Return (x, y) of the center of cell containing provided text 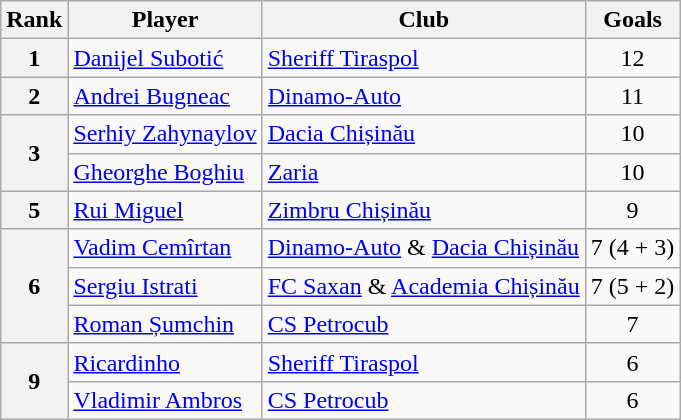
FC Saxan & Academia Chișinău (424, 286)
Goals (632, 20)
Dinamo-Auto & Dacia Chișinău (424, 248)
Ricardinho (165, 362)
2 (34, 96)
5 (34, 210)
Danijel Subotić (165, 58)
7 (632, 324)
Andrei Bugneac (165, 96)
Vadim Cemîrtan (165, 248)
Rui Miguel (165, 210)
11 (632, 96)
Sergiu Istrati (165, 286)
12 (632, 58)
Zimbru Chișinău (424, 210)
Zaria (424, 172)
Dinamo-Auto (424, 96)
Serhiy Zahynaylov (165, 134)
Player (165, 20)
3 (34, 153)
Rank (34, 20)
7 (5 + 2) (632, 286)
7 (4 + 3) (632, 248)
1 (34, 58)
Gheorghe Boghiu (165, 172)
Club (424, 20)
Dacia Chișinău (424, 134)
Roman Șumchin (165, 324)
Vladimir Ambros (165, 400)
